Output the [x, y] coordinate of the center of the cell containing the given text.  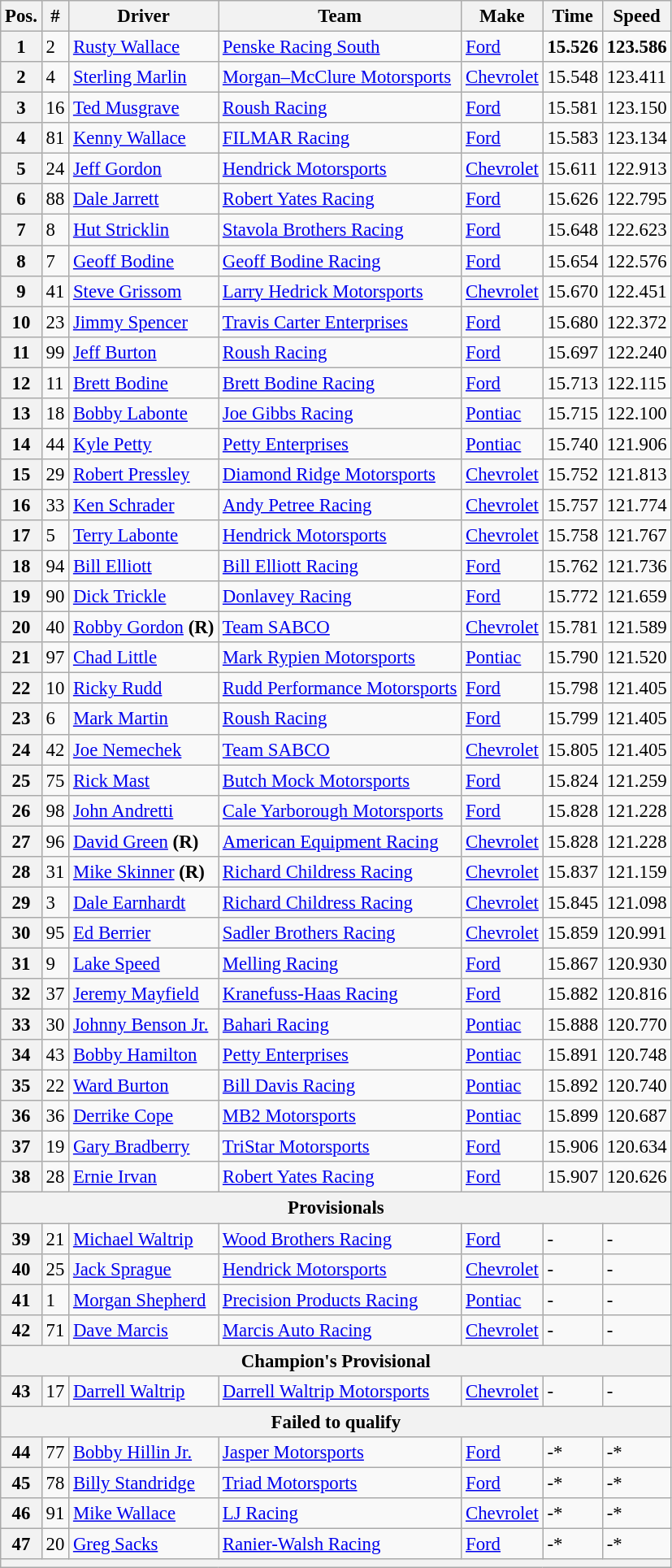
15.713 [572, 383]
15.526 [572, 47]
Steve Grissom [144, 291]
12 [21, 383]
Morgan–McClure Motorsports [340, 77]
15.845 [572, 902]
123.134 [637, 138]
Bill Elliott Racing [340, 567]
Penske Racing South [340, 47]
Mark Martin [144, 719]
Rick Mast [144, 780]
121.659 [637, 597]
78 [55, 1483]
15.548 [572, 77]
Lake Speed [144, 963]
Dale Jarrett [144, 199]
Diamond Ridge Motorsports [340, 475]
15.798 [572, 688]
122.240 [637, 352]
Johnny Benson Jr. [144, 1025]
91 [55, 1514]
15.799 [572, 719]
123.150 [637, 108]
15.790 [572, 658]
Michael Waltrip [144, 1239]
95 [55, 933]
15.781 [572, 628]
15.891 [572, 1055]
122.576 [637, 261]
122.795 [637, 199]
Brett Bodine Racing [340, 383]
45 [21, 1483]
Dale Earnhardt [144, 902]
120.740 [637, 1086]
121.736 [637, 567]
Hut Stricklin [144, 230]
Andy Petree Racing [340, 505]
Derrike Cope [144, 1116]
Chad Little [144, 658]
122.372 [637, 322]
Driver [144, 16]
Pos. [21, 16]
John Andretti [144, 810]
121.774 [637, 505]
Marcis Auto Racing [340, 1330]
# [55, 16]
Robby Gordon (R) [144, 628]
Provisionals [336, 1208]
Donlavey Racing [340, 597]
120.634 [637, 1147]
121.098 [637, 902]
Greg Sacks [144, 1544]
32 [21, 994]
Speed [637, 16]
Bobby Labonte [144, 414]
Sterling Marlin [144, 77]
14 [21, 444]
Mike Wallace [144, 1514]
121.159 [637, 872]
Bill Davis Racing [340, 1086]
Darrell Waltrip Motorsports [340, 1392]
121.767 [637, 536]
Butch Mock Motorsports [340, 780]
27 [21, 841]
Rusty Wallace [144, 47]
Jack Sprague [144, 1269]
Robert Pressley [144, 475]
121.589 [637, 628]
15.654 [572, 261]
Kranefuss-Haas Racing [340, 994]
Wood Brothers Racing [340, 1239]
15.740 [572, 444]
Ed Berrier [144, 933]
Ted Musgrave [144, 108]
123.586 [637, 47]
15.583 [572, 138]
15.906 [572, 1147]
35 [21, 1086]
121.906 [637, 444]
15.715 [572, 414]
15.670 [572, 291]
15.757 [572, 505]
15.762 [572, 567]
15.758 [572, 536]
Jimmy Spencer [144, 322]
Ward Burton [144, 1086]
15.867 [572, 963]
122.451 [637, 291]
Morgan Shepherd [144, 1300]
122.100 [637, 414]
77 [55, 1453]
71 [55, 1330]
Triad Motorsports [340, 1483]
Ranier-Walsh Racing [340, 1544]
121.259 [637, 780]
26 [21, 810]
Joe Gibbs Racing [340, 414]
Dave Marcis [144, 1330]
Melling Racing [340, 963]
Larry Hedrick Motorsports [340, 291]
Bill Elliott [144, 567]
15.899 [572, 1116]
Travis Carter Enterprises [340, 322]
34 [21, 1055]
99 [55, 352]
120.991 [637, 933]
38 [21, 1178]
Bahari Racing [340, 1025]
Dick Trickle [144, 597]
Stavola Brothers Racing [340, 230]
121.813 [637, 475]
121.520 [637, 658]
Ernie Irvan [144, 1178]
15.805 [572, 749]
Darrell Waltrip [144, 1392]
Jeff Gordon [144, 169]
123.411 [637, 77]
122.623 [637, 230]
13 [21, 414]
Jeremy Mayfield [144, 994]
96 [55, 841]
88 [55, 199]
Mike Skinner (R) [144, 872]
Sadler Brothers Racing [340, 933]
Terry Labonte [144, 536]
120.930 [637, 963]
97 [55, 658]
David Green (R) [144, 841]
15.824 [572, 780]
Mark Rypien Motorsports [340, 658]
15.859 [572, 933]
15.892 [572, 1086]
15.626 [572, 199]
94 [55, 567]
Cale Yarborough Motorsports [340, 810]
Make [502, 16]
Ricky Rudd [144, 688]
Billy Standridge [144, 1483]
Joe Nemechek [144, 749]
Geoff Bodine Racing [340, 261]
120.748 [637, 1055]
90 [55, 597]
15.680 [572, 322]
15.888 [572, 1025]
Failed to qualify [336, 1422]
Precision Products Racing [340, 1300]
120.770 [637, 1025]
Bobby Hamilton [144, 1055]
122.913 [637, 169]
Time [572, 16]
Kyle Petty [144, 444]
120.816 [637, 994]
122.115 [637, 383]
FILMAR Racing [340, 138]
LJ Racing [340, 1514]
15.752 [572, 475]
Jeff Burton [144, 352]
15.772 [572, 597]
120.687 [637, 1116]
Brett Bodine [144, 383]
81 [55, 138]
Team [340, 16]
120.626 [637, 1178]
Gary Bradberry [144, 1147]
MB2 Motorsports [340, 1116]
Jasper Motorsports [340, 1453]
15.882 [572, 994]
Champion's Provisional [336, 1361]
Ken Schrader [144, 505]
46 [21, 1514]
15 [21, 475]
15.907 [572, 1178]
75 [55, 780]
15.837 [572, 872]
98 [55, 810]
15.581 [572, 108]
15.697 [572, 352]
47 [21, 1544]
TriStar Motorsports [340, 1147]
39 [21, 1239]
15.648 [572, 230]
Bobby Hillin Jr. [144, 1453]
Kenny Wallace [144, 138]
Rudd Performance Motorsports [340, 688]
American Equipment Racing [340, 841]
15.611 [572, 169]
Geoff Bodine [144, 261]
